Determine the [X, Y] coordinate at the center of the cell enclosing the given text.  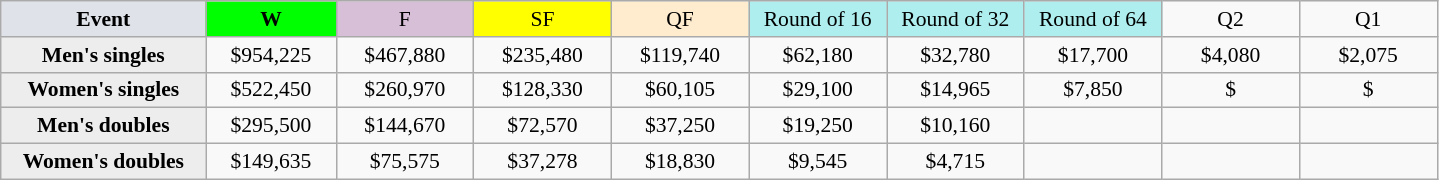
$37,278 [543, 162]
$75,575 [405, 162]
Round of 64 [1093, 19]
F [405, 19]
$128,330 [543, 90]
SF [543, 19]
$235,480 [543, 55]
$2,075 [1368, 55]
QF [680, 19]
$149,635 [271, 162]
$18,830 [680, 162]
$14,965 [955, 90]
$4,715 [955, 162]
$522,450 [271, 90]
Q1 [1368, 19]
Round of 32 [955, 19]
$29,100 [818, 90]
Women's doubles [104, 162]
$62,180 [818, 55]
$32,780 [955, 55]
$17,700 [1093, 55]
Men's singles [104, 55]
$9,545 [818, 162]
Q2 [1231, 19]
$119,740 [680, 55]
$7,850 [1093, 90]
$260,970 [405, 90]
Round of 16 [818, 19]
$72,570 [543, 126]
$467,880 [405, 55]
$144,670 [405, 126]
$19,250 [818, 126]
$954,225 [271, 55]
$10,160 [955, 126]
$4,080 [1231, 55]
$295,500 [271, 126]
Men's doubles [104, 126]
W [271, 19]
$60,105 [680, 90]
Women's singles [104, 90]
Event [104, 19]
$37,250 [680, 126]
